Determine the [X, Y] coordinate at the center of the cell enclosing the given text.  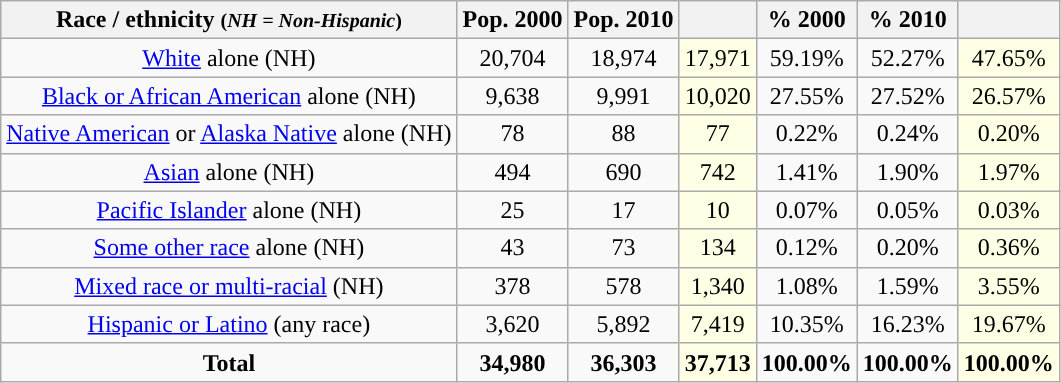
16.23% [908, 324]
0.03% [1008, 210]
Pop. 2010 [624, 20]
1.41% [806, 172]
88 [624, 134]
17,971 [718, 58]
Asian alone (NH) [229, 172]
18,974 [624, 58]
0.07% [806, 210]
43 [512, 248]
Race / ethnicity (NH = Non-Hispanic) [229, 20]
25 [512, 210]
9,638 [512, 96]
% 2000 [806, 20]
10.35% [806, 324]
Pacific Islander alone (NH) [229, 210]
0.36% [1008, 248]
Pop. 2000 [512, 20]
26.57% [1008, 96]
27.52% [908, 96]
34,980 [512, 362]
134 [718, 248]
7,419 [718, 324]
578 [624, 286]
10,020 [718, 96]
0.24% [908, 134]
1.90% [908, 172]
Black or African American alone (NH) [229, 96]
10 [718, 210]
0.12% [806, 248]
Mixed race or multi-racial (NH) [229, 286]
9,991 [624, 96]
0.05% [908, 210]
Hispanic or Latino (any race) [229, 324]
77 [718, 134]
52.27% [908, 58]
Some other race alone (NH) [229, 248]
Total [229, 362]
27.55% [806, 96]
494 [512, 172]
1,340 [718, 286]
73 [624, 248]
Native American or Alaska Native alone (NH) [229, 134]
0.22% [806, 134]
3,620 [512, 324]
378 [512, 286]
36,303 [624, 362]
1.97% [1008, 172]
3.55% [1008, 286]
47.65% [1008, 58]
19.67% [1008, 324]
5,892 [624, 324]
17 [624, 210]
1.59% [908, 286]
690 [624, 172]
White alone (NH) [229, 58]
20,704 [512, 58]
59.19% [806, 58]
37,713 [718, 362]
78 [512, 134]
742 [718, 172]
1.08% [806, 286]
% 2010 [908, 20]
